For the text-containing cell, return its midpoint in [x, y] coordinate format. 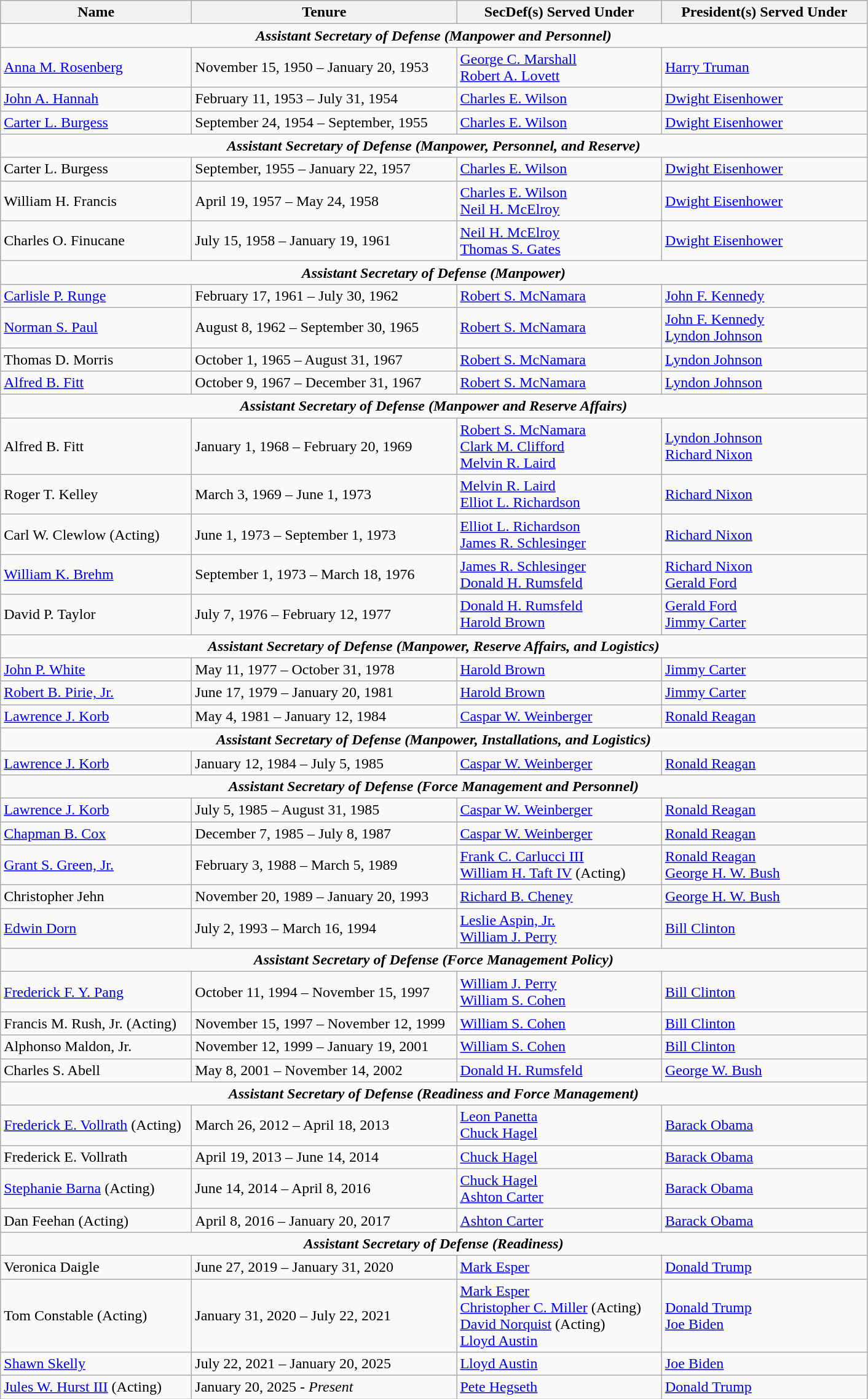
May 4, 1981 – January 12, 1984 [325, 716]
Jules W. Hurst III (Acting) [96, 1387]
Richard Nixon Gerald Ford [764, 574]
William K. Brehm [96, 574]
Assistant Secretary of Defense (Manpower and Personnel) [434, 36]
June 17, 1979 – January 20, 1981 [325, 693]
Lyndon Johnson Richard Nixon [764, 446]
Robert B. Pirie, Jr. [96, 693]
November 20, 1989 – January 20, 1993 [325, 897]
George C. Marshall Robert A. Lovett [559, 68]
Assistant Secretary of Defense (Readiness and Force Management) [434, 1094]
Frederick E. Vollrath [96, 1157]
June 1, 1973 – September 1, 1973 [325, 535]
April 19, 2013 – June 14, 2014 [325, 1157]
Elliot L. Richardson James R. Schlesinger [559, 535]
April 8, 2016 – January 20, 2017 [325, 1220]
Assistant Secretary of Defense (Force Management Policy) [434, 960]
January 20, 2025 - Present [325, 1387]
June 27, 2019 – January 31, 2020 [325, 1267]
June 14, 2014 – April 8, 2016 [325, 1189]
July 5, 1985 – August 31, 1985 [325, 810]
Donald Trump Joe Biden [764, 1315]
Norman S. Paul [96, 327]
William H. Francis [96, 200]
March 3, 1969 – June 1, 1973 [325, 494]
Stephanie Barna (Acting) [96, 1189]
Dan Feehan (Acting) [96, 1220]
Mark Esper Christopher C. Miller (Acting) David Norquist (Acting) Lloyd Austin [559, 1315]
Anna M. Rosenberg [96, 68]
Charles S. Abell [96, 1070]
May 11, 1977 – October 31, 1978 [325, 669]
James R. Schlesinger Donald H. Rumsfeld [559, 574]
Harry Truman [764, 68]
November 15, 1997 – November 12, 1999 [325, 1023]
July 15, 1958 – January 19, 1961 [325, 241]
November 15, 1950 – January 20, 1953 [325, 68]
Pete Hegseth [559, 1387]
Tenure [325, 12]
Leslie Aspin, Jr. William J. Perry [559, 928]
William J. Perry William S. Cohen [559, 992]
Frederick F. Y. Pang [96, 992]
March 26, 2012 – April 18, 2013 [325, 1125]
John P. White [96, 669]
Charles E. Wilson Neil H. McElroy [559, 200]
Francis M. Rush, Jr. (Acting) [96, 1023]
April 19, 1957 – May 24, 1958 [325, 200]
Assistant Secretary of Defense (Force Management and Personnel) [434, 786]
John F. Kennedy [764, 296]
October 1, 1965 – August 31, 1967 [325, 360]
Donald H. Rumsfeld Harold Brown [559, 615]
Roger T. Kelley [96, 494]
Assistant Secretary of Defense (Manpower, Reserve Affairs, and Logistics) [434, 646]
Tom Constable (Acting) [96, 1315]
January 31, 2020 – July 22, 2021 [325, 1315]
Name [96, 12]
Carl W. Clewlow (Acting) [96, 535]
Gerald Ford Jimmy Carter [764, 615]
Frederick E. Vollrath (Acting) [96, 1125]
Alphonso Maldon, Jr. [96, 1047]
Assistant Secretary of Defense (Manpower, Installations, and Logistics) [434, 739]
President(s) Served Under [764, 12]
Assistant Secretary of Defense (Manpower, Personnel, and Reserve) [434, 146]
David P. Taylor [96, 615]
Chuck Hagel [559, 1157]
September 24, 1954 – September, 1955 [325, 122]
May 8, 2001 – November 14, 2002 [325, 1070]
SecDef(s) Served Under [559, 12]
August 8, 1962 – September 30, 1965 [325, 327]
November 12, 1999 – January 19, 2001 [325, 1047]
Lloyd Austin [559, 1364]
Frank C. Carlucci III William H. Taft IV (Acting) [559, 865]
Veronica Daigle [96, 1267]
September, 1955 – January 22, 1957 [325, 169]
Ashton Carter [559, 1220]
September 1, 1973 – March 18, 1976 [325, 574]
October 11, 1994 – November 15, 1997 [325, 992]
Robert S. McNamara Clark M. Clifford Melvin R. Laird [559, 446]
Edwin Dorn [96, 928]
John A. Hannah [96, 99]
Neil H. McElroy Thomas S. Gates [559, 241]
Shawn Skelly [96, 1364]
John F. Kennedy Lyndon Johnson [764, 327]
February 11, 1953 – July 31, 1954 [325, 99]
Christopher Jehn [96, 897]
Ronald Reagan George H. W. Bush [764, 865]
Richard B. Cheney [559, 897]
Thomas D. Morris [96, 360]
January 12, 1984 – July 5, 1985 [325, 763]
Mark Esper [559, 1267]
February 3, 1988 – March 5, 1989 [325, 865]
October 9, 1967 – December 31, 1967 [325, 383]
Assistant Secretary of Defense (Readiness) [434, 1243]
Assistant Secretary of Defense (Manpower and Reserve Affairs) [434, 406]
Assistant Secretary of Defense (Manpower) [434, 272]
George H. W. Bush [764, 897]
July 22, 2021 – January 20, 2025 [325, 1364]
July 2, 1993 – March 16, 1994 [325, 928]
Carlisle P. Runge [96, 296]
George W. Bush [764, 1070]
February 17, 1961 – July 30, 1962 [325, 296]
Joe Biden [764, 1364]
July 7, 1976 – February 12, 1977 [325, 615]
January 1, 1968 – February 20, 1969 [325, 446]
December 7, 1985 – July 8, 1987 [325, 833]
Charles O. Finucane [96, 241]
Chapman B. Cox [96, 833]
Donald H. Rumsfeld [559, 1070]
Grant S. Green, Jr. [96, 865]
Melvin R. Laird Elliot L. Richardson [559, 494]
Leon Panetta Chuck Hagel [559, 1125]
Chuck Hagel Ashton Carter [559, 1189]
